Return [X, Y] of the center of cell containing provided text 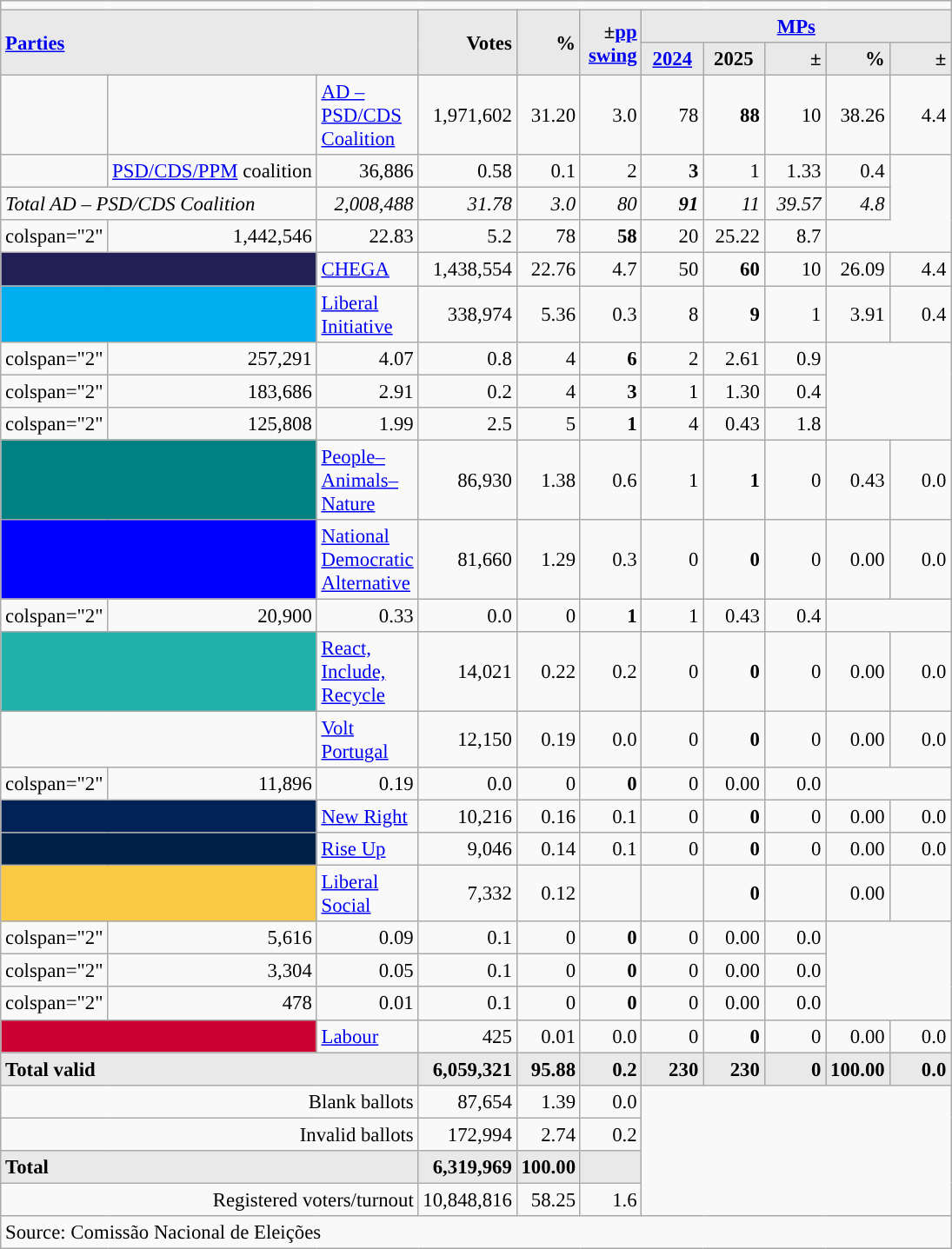
4.07 [367, 358]
CHEGA [367, 269]
11,896 [212, 784]
Total AD – PSD/CDS Coalition [158, 204]
New Right [367, 817]
2.61 [734, 358]
6 [610, 358]
Registered voters/turnout [210, 1199]
0.33 [367, 615]
478 [212, 1004]
58.25 [548, 1199]
0.05 [367, 971]
60 [734, 269]
1.8 [795, 423]
5,616 [212, 938]
9,046 [468, 849]
1.30 [734, 391]
38.26 [857, 116]
39.57 [795, 204]
2024 [673, 59]
1.39 [548, 1101]
Votes [468, 43]
1,971,602 [468, 116]
Rise Up [367, 849]
10,848,816 [468, 1199]
Labour [367, 1036]
1.33 [795, 171]
2.74 [548, 1134]
31.20 [548, 116]
0.6 [610, 480]
3,304 [212, 971]
0.8 [468, 358]
1.6 [610, 1199]
Source: Comissão Nacional de Eleições [476, 1232]
14,021 [468, 672]
Volt Portugal [367, 739]
2,008,488 [367, 204]
36,886 [367, 171]
7,332 [468, 894]
Blank ballots [210, 1101]
172,994 [468, 1134]
91 [673, 204]
Invalid ballots [210, 1134]
0.09 [367, 938]
8 [673, 315]
2.91 [367, 391]
Parties [210, 43]
86,930 [468, 480]
±pp swing [610, 43]
12,150 [468, 739]
0.9 [795, 358]
338,974 [468, 315]
2025 [734, 59]
Liberal Social [367, 894]
0.22 [548, 672]
1,438,554 [468, 269]
58 [610, 237]
20 [673, 237]
1,442,546 [212, 237]
10,216 [468, 817]
National Democratic Alternative [367, 560]
5.36 [548, 315]
95.88 [548, 1069]
20,900 [212, 615]
4.7 [610, 269]
6,319,969 [468, 1167]
Liberal Initiative [367, 315]
5.2 [468, 237]
257,291 [212, 358]
25.22 [734, 237]
0.58 [468, 171]
11 [734, 204]
5 [548, 423]
50 [673, 269]
0.16 [548, 817]
26.09 [857, 269]
4.8 [857, 204]
Total valid [210, 1069]
425 [468, 1036]
87,654 [468, 1101]
31.78 [468, 204]
People–Animals–Nature [367, 480]
81,660 [468, 560]
PSD/CDS/PPM coalition [212, 171]
88 [734, 116]
183,686 [212, 391]
1.29 [548, 560]
22.76 [548, 269]
1.99 [367, 423]
125,808 [212, 423]
2.5 [468, 423]
0.12 [548, 894]
3.91 [857, 315]
MPs [796, 27]
22.83 [367, 237]
80 [610, 204]
Total [210, 1167]
React, Include, Recycle [367, 672]
8.7 [795, 237]
1.38 [548, 480]
AD – PSD/CDS Coalition [367, 116]
9 [734, 315]
0.14 [548, 849]
6,059,321 [468, 1069]
